Return (X, Y) of the center of cell containing provided text 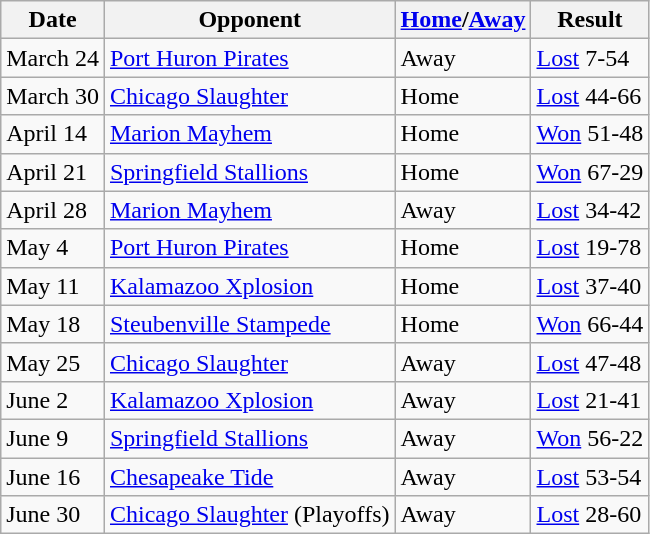
May 4 (53, 248)
Lost 34-42 (590, 210)
Steubenville Stampede (250, 324)
Won 51-48 (590, 134)
Opponent (250, 20)
Lost 37-40 (590, 286)
May 25 (53, 362)
April 14 (53, 134)
Home/Away (463, 20)
March 24 (53, 58)
Date (53, 20)
Lost 21-41 (590, 400)
May 11 (53, 286)
Won 56-22 (590, 438)
May 18 (53, 324)
June 30 (53, 515)
June 9 (53, 438)
Won 67-29 (590, 172)
Result (590, 20)
Lost 53-54 (590, 477)
March 30 (53, 96)
April 21 (53, 172)
Lost 47-48 (590, 362)
Chesapeake Tide (250, 477)
Chicago Slaughter (Playoffs) (250, 515)
June 2 (53, 400)
Lost 28-60 (590, 515)
April 28 (53, 210)
Won 66-44 (590, 324)
June 16 (53, 477)
Lost 7-54 (590, 58)
Lost 44-66 (590, 96)
Lost 19-78 (590, 248)
